Detect which cell encompasses the target text, then output its [X, Y] center coordinate. 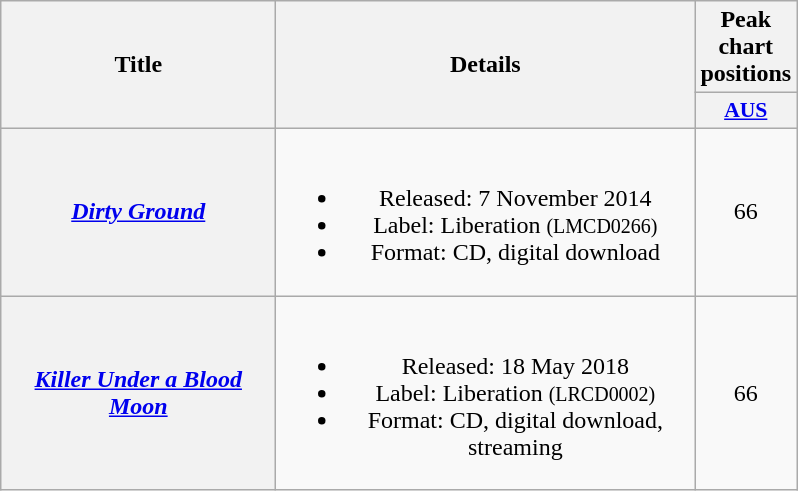
AUS [746, 111]
Released: 7 November 2014Label: Liberation (LMCD0266)Format: CD, digital download [486, 212]
Dirty Ground [138, 212]
Killer Under a Blood Moon [138, 393]
Details [486, 65]
Released: 18 May 2018Label: Liberation (LRCD0002)Format: CD, digital download, streaming [486, 393]
Peak chart positions [746, 47]
Title [138, 65]
